Output the (X, Y) coordinate of the center of the cell containing the given text.  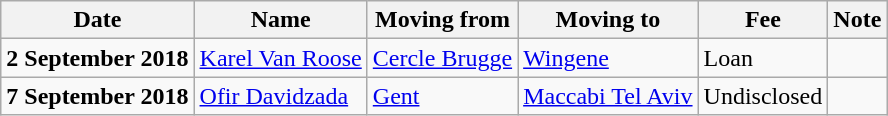
Fee (763, 20)
Maccabi Tel Aviv (608, 96)
7 September 2018 (98, 96)
Ofir Davidzada (280, 96)
2 September 2018 (98, 58)
Cercle Brugge (442, 58)
Name (280, 20)
Moving from (442, 20)
Date (98, 20)
Gent (442, 96)
Moving to (608, 20)
Karel Van Roose (280, 58)
Loan (763, 58)
Undisclosed (763, 96)
Wingene (608, 58)
Note (858, 20)
